Provide the [X, Y] coordinate of the cell's center where the given text is located.  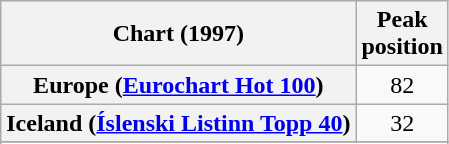
82 [402, 85]
32 [402, 123]
Europe (Eurochart Hot 100) [178, 85]
Peakposition [402, 34]
Chart (1997) [178, 34]
Iceland (Íslenski Listinn Topp 40) [178, 123]
